From the cell containing the given text, extract its center point as (x, y) coordinate. 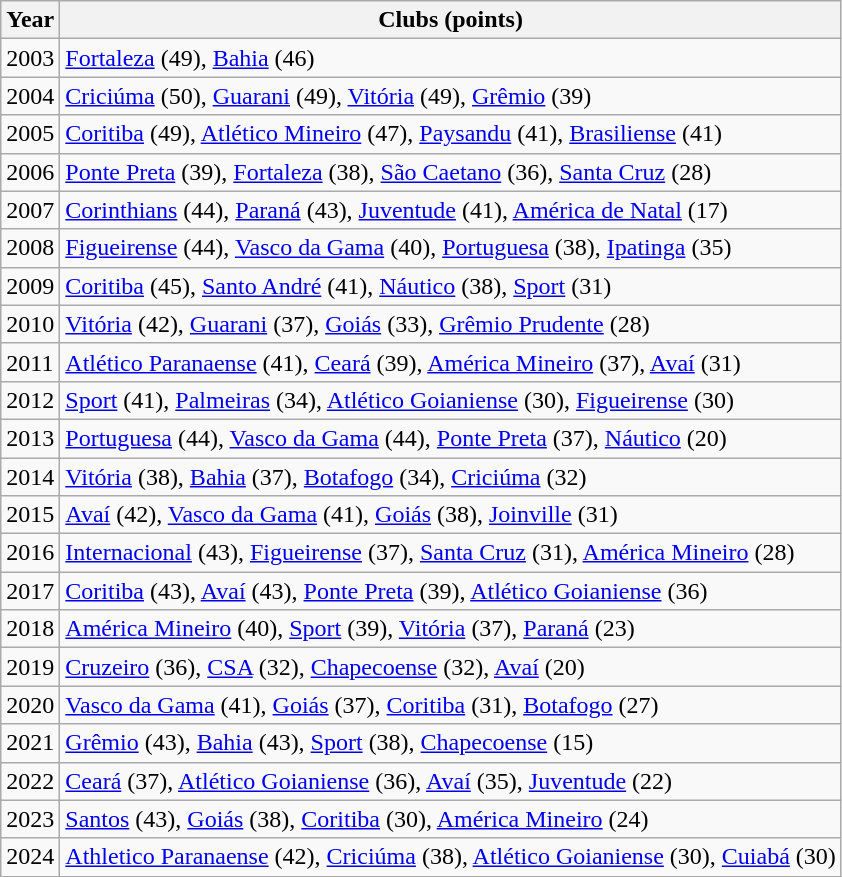
Sport (41), Palmeiras (34), Atlético Goianiense (30), Figueirense (30) (451, 400)
2019 (30, 667)
2004 (30, 96)
2024 (30, 857)
2021 (30, 743)
2005 (30, 134)
Cruzeiro (36), CSA (32), Chapecoense (32), Avaí (20) (451, 667)
Year (30, 20)
Corinthians (44), Paraná (43), Juventude (41), América de Natal (17) (451, 210)
2015 (30, 515)
Atlético Paranaense (41), Ceará (39), América Mineiro (37), Avaí (31) (451, 362)
2003 (30, 58)
Grêmio (43), Bahia (43), Sport (38), Chapecoense (15) (451, 743)
Portuguesa (44), Vasco da Gama (44), Ponte Preta (37), Náutico (20) (451, 438)
2018 (30, 629)
2013 (30, 438)
Internacional (43), Figueirense (37), Santa Cruz (31), América Mineiro (28) (451, 553)
Criciúma (50), Guarani (49), Vitória (49), Grêmio (39) (451, 96)
2006 (30, 172)
2011 (30, 362)
Figueirense (44), Vasco da Gama (40), Portuguesa (38), Ipatinga (35) (451, 248)
2009 (30, 286)
Santos (43), Goiás (38), Coritiba (30), América Mineiro (24) (451, 819)
2010 (30, 324)
2023 (30, 819)
Coritiba (45), Santo André (41), Náutico (38), Sport (31) (451, 286)
Ponte Preta (39), Fortaleza (38), São Caetano (36), Santa Cruz (28) (451, 172)
2014 (30, 477)
Coritiba (43), Avaí (43), Ponte Preta (39), Atlético Goianiense (36) (451, 591)
2017 (30, 591)
Vitória (38), Bahia (37), Botafogo (34), Criciúma (32) (451, 477)
2007 (30, 210)
Vitória (42), Guarani (37), Goiás (33), Grêmio Prudente (28) (451, 324)
2022 (30, 781)
2020 (30, 705)
Clubs (points) (451, 20)
Vasco da Gama (41), Goiás (37), Coritiba (31), Botafogo (27) (451, 705)
Avaí (42), Vasco da Gama (41), Goiás (38), Joinville (31) (451, 515)
Coritiba (49), Atlético Mineiro (47), Paysandu (41), Brasiliense (41) (451, 134)
2008 (30, 248)
2012 (30, 400)
América Mineiro (40), Sport (39), Vitória (37), Paraná (23) (451, 629)
2016 (30, 553)
Fortaleza (49), Bahia (46) (451, 58)
Athletico Paranaense (42), Criciúma (38), Atlético Goianiense (30), Cuiabá (30) (451, 857)
Ceará (37), Atlético Goianiense (36), Avaí (35), Juventude (22) (451, 781)
